Identify which cell holds the provided text, then report its [x, y] central coordinate. 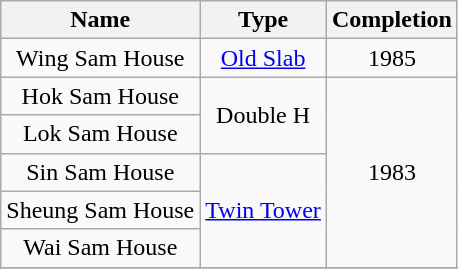
Completion [392, 20]
Name [100, 20]
Type [264, 20]
Hok Sam House [100, 96]
Twin Tower [264, 210]
Wing Sam House [100, 58]
Old Slab [264, 58]
Double H [264, 115]
Sin Sam House [100, 172]
Sheung Sam House [100, 210]
Wai Sam House [100, 248]
1985 [392, 58]
1983 [392, 172]
Lok Sam House [100, 134]
